Locate the cell with the specified text and output its (x, y) center coordinate. 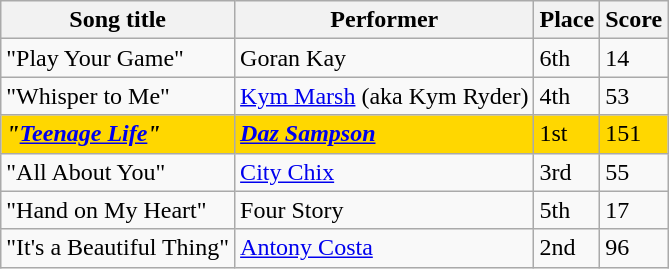
17 (634, 210)
"Hand on My Heart" (118, 210)
53 (634, 96)
Song title (118, 20)
Place (567, 20)
96 (634, 248)
Antony Costa (384, 248)
4th (567, 96)
Performer (384, 20)
5th (567, 210)
55 (634, 172)
"It's a Beautiful Thing" (118, 248)
Goran Kay (384, 58)
6th (567, 58)
3rd (567, 172)
2nd (567, 248)
"Whisper to Me" (118, 96)
"Play Your Game" (118, 58)
151 (634, 134)
Kym Marsh (aka Kym Ryder) (384, 96)
Four Story (384, 210)
Daz Sampson (384, 134)
"All About You" (118, 172)
14 (634, 58)
Score (634, 20)
City Chix (384, 172)
"Teenage Life" (118, 134)
1st (567, 134)
